Scan for the cell matching the given text and deliver its [x, y] coordinate at center. 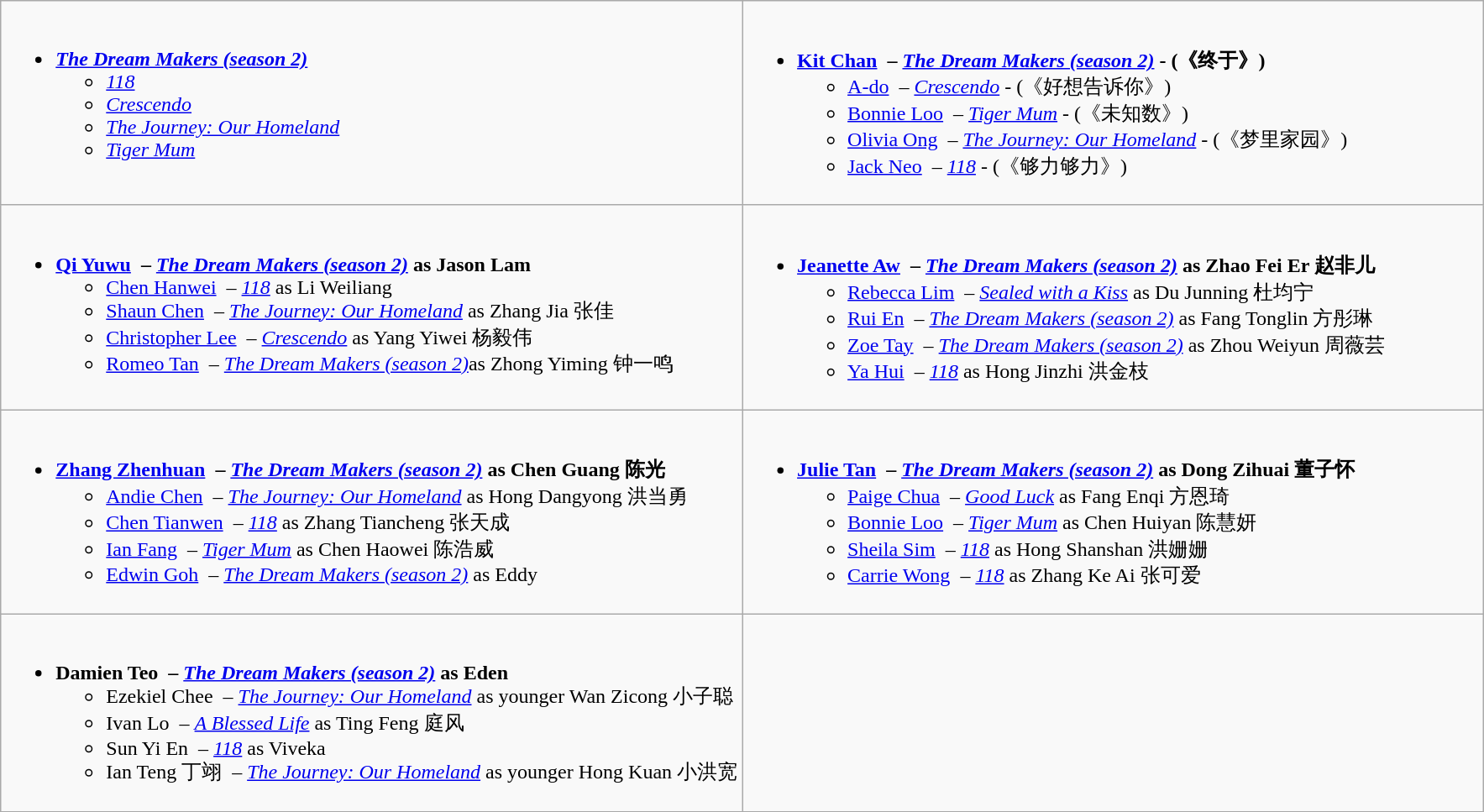
The Dream Makers (season 2)118CrescendoThe Journey: Our HomelandTiger Mum [371, 103]
